Locate the cell with the specified text and output its [x, y] center coordinate. 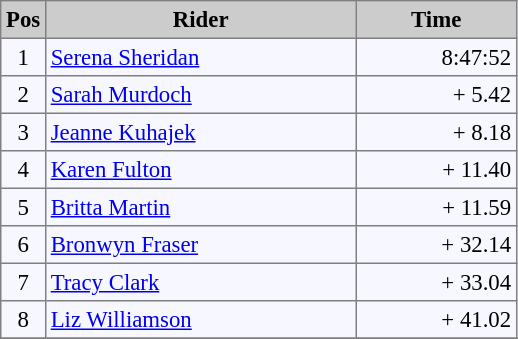
8 [24, 320]
Pos [24, 20]
Liz Williamson [200, 320]
+ 11.40 [436, 170]
+ 11.59 [436, 207]
7 [24, 282]
+ 8.18 [436, 132]
+ 33.04 [436, 282]
Sarah Murdoch [200, 95]
+ 41.02 [436, 320]
Britta Martin [200, 207]
Jeanne Kuhajek [200, 132]
Serena Sheridan [200, 57]
+ 32.14 [436, 245]
Rider [200, 20]
Tracy Clark [200, 282]
2 [24, 95]
Karen Fulton [200, 170]
5 [24, 207]
8:47:52 [436, 57]
Bronwyn Fraser [200, 245]
+ 5.42 [436, 95]
1 [24, 57]
3 [24, 132]
6 [24, 245]
Time [436, 20]
4 [24, 170]
